Provide the (X, Y) coordinate of the cell's center where the given text is located.  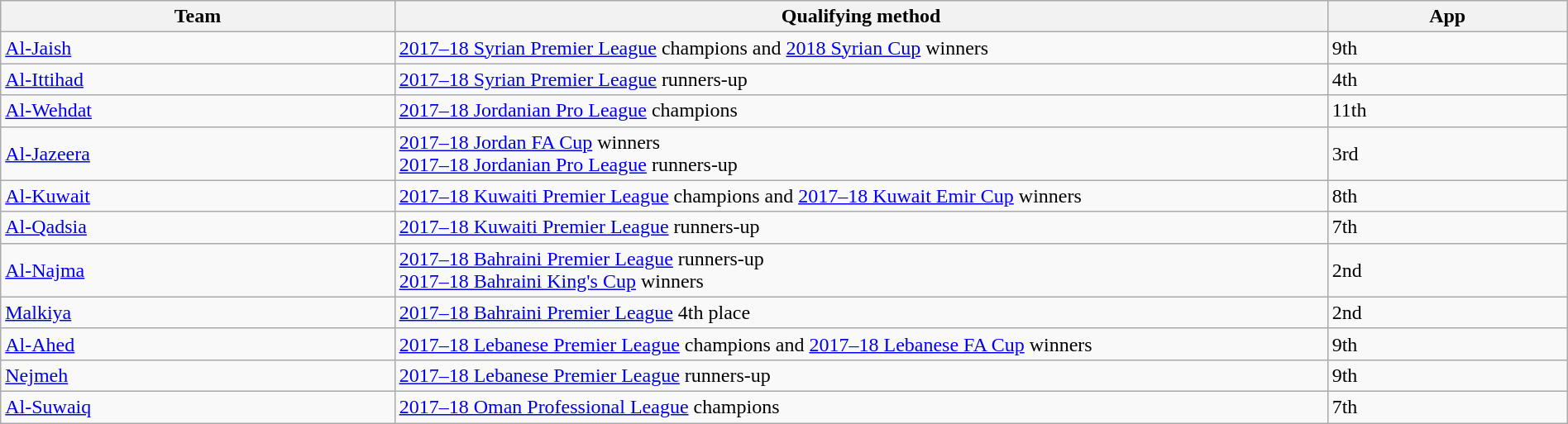
2017–18 Bahraini Premier League 4th place (861, 312)
Al-Wehdat (198, 111)
2017–18 Syrian Premier League runners-up (861, 79)
8th (1447, 196)
2017–18 Kuwaiti Premier League runners-up (861, 227)
4th (1447, 79)
2017–18 Kuwaiti Premier League champions and 2017–18 Kuwait Emir Cup winners (861, 196)
Al-Ahed (198, 344)
3rd (1447, 154)
2017–18 Lebanese Premier League champions and 2017–18 Lebanese FA Cup winners (861, 344)
2017–18 Oman Professional League champions (861, 407)
2017–18 Lebanese Premier League runners-up (861, 375)
2017–18 Bahraini Premier League runners-up2017–18 Bahraini King's Cup winners (861, 269)
2017–18 Jordan FA Cup winners2017–18 Jordanian Pro League runners-up (861, 154)
2017–18 Syrian Premier League champions and 2018 Syrian Cup winners (861, 48)
Al-Qadsia (198, 227)
11th (1447, 111)
Al-Kuwait (198, 196)
Al-Jaish (198, 48)
Al-Jazeera (198, 154)
Qualifying method (861, 17)
2017–18 Jordanian Pro League champions (861, 111)
Malkiya (198, 312)
Al-Najma (198, 269)
Team (198, 17)
Al-Suwaiq (198, 407)
App (1447, 17)
Nejmeh (198, 375)
Al-Ittihad (198, 79)
